Capture the cell that displays the provided text and extract its (x, y) central coordinate. 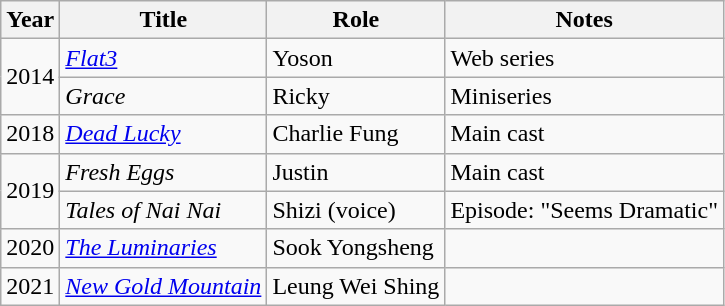
Fresh Eggs (164, 172)
Miniseries (584, 96)
Leung Wei Shing (356, 286)
Shizi (voice) (356, 210)
Charlie Fung (356, 134)
Title (164, 20)
2020 (30, 248)
Yoson (356, 58)
Flat3 (164, 58)
Dead Lucky (164, 134)
The Luminaries (164, 248)
Tales of Nai Nai (164, 210)
2018 (30, 134)
New Gold Mountain (164, 286)
Grace (164, 96)
Episode: "Seems Dramatic" (584, 210)
2014 (30, 77)
Sook Yongsheng (356, 248)
Role (356, 20)
2021 (30, 286)
Web series (584, 58)
Notes (584, 20)
Ricky (356, 96)
Year (30, 20)
2019 (30, 191)
Justin (356, 172)
